Provide the (X, Y) coordinate of the cell's center where the given text is located.  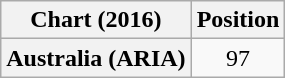
97 (238, 58)
Position (238, 20)
Chart (2016) (96, 20)
Australia (ARIA) (96, 58)
